From the cell containing the given text, extract its center point as [x, y] coordinate. 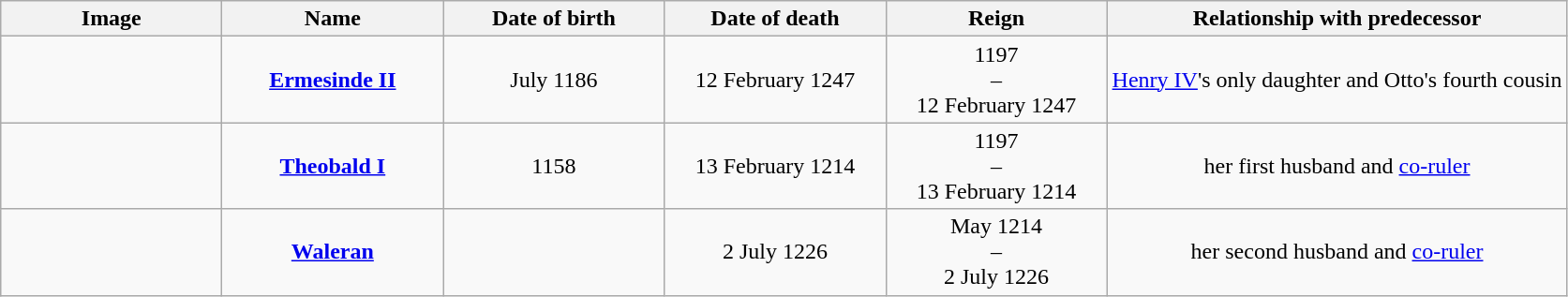
her first husband and co-ruler [1337, 166]
1158 [554, 166]
12 February 1247 [775, 80]
Theobald I [333, 166]
July 1186 [554, 80]
Date of birth [554, 19]
Name [333, 19]
her second husband and co-ruler [1337, 252]
1197–13 February 1214 [996, 166]
Date of death [775, 19]
May 1214–2 July 1226 [996, 252]
Waleran [333, 252]
Relationship with predecessor [1337, 19]
1197–12 February 1247 [996, 80]
Image [112, 19]
2 July 1226 [775, 252]
Ermesinde II [333, 80]
Henry IV's only daughter and Otto's fourth cousin [1337, 80]
13 February 1214 [775, 166]
Reign [996, 19]
